Locate the cell with the specified text and output its [x, y] center coordinate. 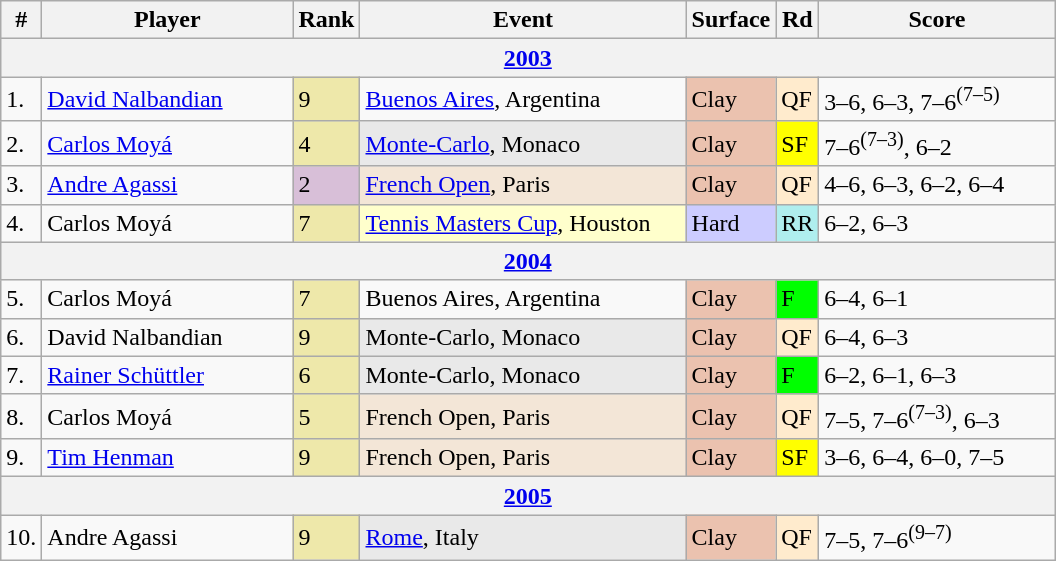
6–2, 6–3 [937, 223]
3–6, 6–4, 6–0, 7–5 [937, 458]
Event [523, 20]
Player [168, 20]
Rome, Italy [523, 538]
2004 [528, 261]
5. [22, 299]
8. [22, 416]
Tennis Masters Cup, Houston [523, 223]
6–4, 6–3 [937, 337]
9. [22, 458]
7–6(7–3), 6–2 [937, 144]
Hard [731, 223]
2005 [528, 496]
# [22, 20]
7. [22, 375]
7–5, 7–6(7–3), 6–3 [937, 416]
6 [326, 375]
6. [22, 337]
4–6, 6–3, 6–2, 6–4 [937, 185]
7–5, 7–6(9–7) [937, 538]
10. [22, 538]
Surface [731, 20]
1. [22, 100]
2003 [528, 58]
5 [326, 416]
3. [22, 185]
2. [22, 144]
Score [937, 20]
Rd [798, 20]
2 [326, 185]
Tim Henman [168, 458]
3–6, 6–3, 7–6(7–5) [937, 100]
6–2, 6–1, 6–3 [937, 375]
6–4, 6–1 [937, 299]
RR [798, 223]
4. [22, 223]
Rainer Schüttler [168, 375]
4 [326, 144]
Rank [326, 20]
